For the text-containing cell, return its midpoint in (X, Y) coordinate format. 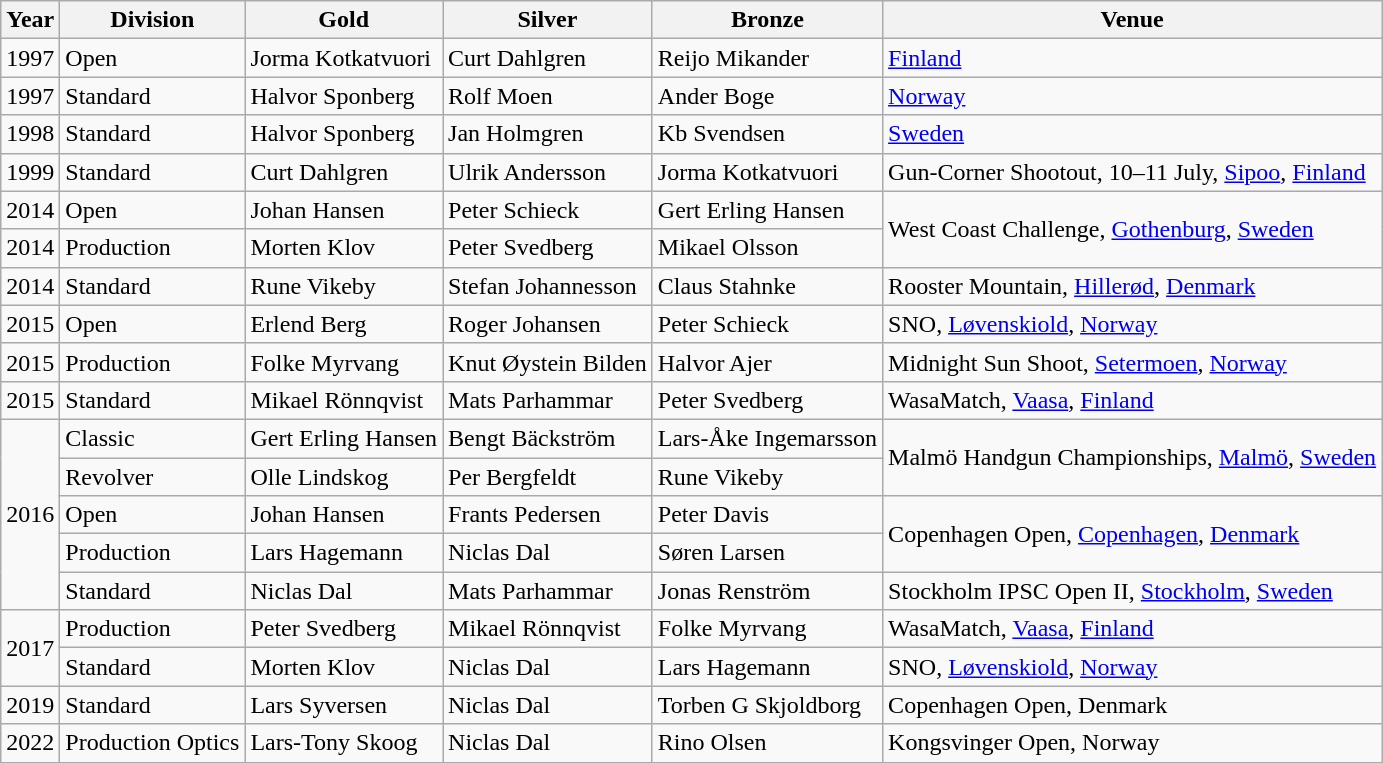
Roger Johansen (548, 324)
1998 (30, 134)
West Coast Challenge, Gothenburg, Sweden (1132, 229)
Reijo Mikander (767, 58)
2022 (30, 743)
Gold (344, 20)
Rolf Moen (548, 96)
Søren Larsen (767, 553)
Classic (152, 438)
Stockholm IPSC Open II, Stockholm, Sweden (1132, 591)
Kongsvinger Open, Norway (1132, 743)
Copenhagen Open, Copenhagen, Denmark (1132, 534)
2019 (30, 705)
Rino Olsen (767, 743)
Midnight Sun Shoot, Setermoen, Norway (1132, 362)
1999 (30, 172)
Olle Lindskog (344, 477)
Silver (548, 20)
Norway (1132, 96)
Revolver (152, 477)
Bronze (767, 20)
2016 (30, 514)
Copenhagen Open, Denmark (1132, 705)
Ander Boge (767, 96)
Bengt Bäckström (548, 438)
Mikael Olsson (767, 248)
Lars Syversen (344, 705)
Halvor Ajer (767, 362)
Stefan Johannesson (548, 286)
Kb Svendsen (767, 134)
Erlend Berg (344, 324)
2017 (30, 648)
Division (152, 20)
Finland (1132, 58)
Knut Øystein Bilden (548, 362)
Sweden (1132, 134)
Malmö Handgun Championships, Malmö, Sweden (1132, 457)
Lars-Åke Ingemarsson (767, 438)
Venue (1132, 20)
Lars-Tony Skoog (344, 743)
Jan Holmgren (548, 134)
Frants Pedersen (548, 515)
Torben G Skjoldborg (767, 705)
Production Optics (152, 743)
Rooster Mountain, Hillerød, Denmark (1132, 286)
Year (30, 20)
Gun-Corner Shootout, 10–11 July, Sipoo, Finland (1132, 172)
Ulrik Andersson (548, 172)
Jonas Renström (767, 591)
Per Bergfeldt (548, 477)
Claus Stahnke (767, 286)
Peter Davis (767, 515)
